Return (x, y) of the center of cell containing provided text 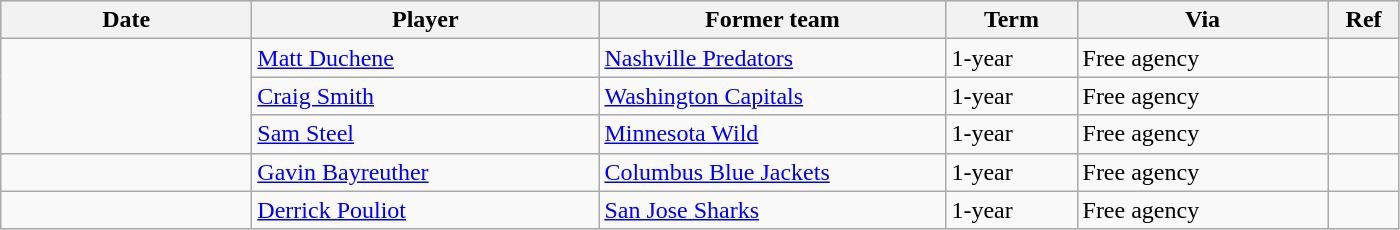
Washington Capitals (772, 96)
Term (1012, 20)
Ref (1364, 20)
San Jose Sharks (772, 210)
Derrick Pouliot (426, 210)
Columbus Blue Jackets (772, 172)
Craig Smith (426, 96)
Nashville Predators (772, 58)
Player (426, 20)
Date (126, 20)
Via (1202, 20)
Matt Duchene (426, 58)
Sam Steel (426, 134)
Former team (772, 20)
Minnesota Wild (772, 134)
Gavin Bayreuther (426, 172)
